Return [X, Y] of the center of cell containing provided text 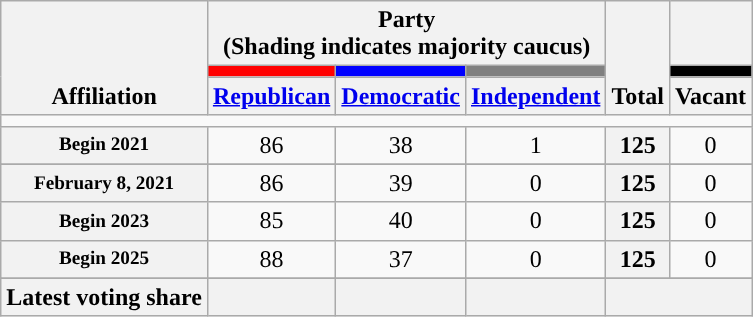
Independent [535, 96]
Democratic [401, 96]
Republican [271, 96]
Vacant [710, 96]
1 [535, 145]
Total [638, 58]
Begin 2023 [104, 221]
February 8, 2021 [104, 183]
88 [271, 259]
Begin 2025 [104, 259]
Affiliation [104, 58]
85 [271, 221]
Latest voting share [104, 297]
40 [401, 221]
Begin 2021 [104, 145]
Party (Shading indicates majority caucus) [406, 34]
37 [401, 259]
38 [401, 145]
39 [401, 183]
